For the text-containing cell, return its midpoint in (X, Y) coordinate format. 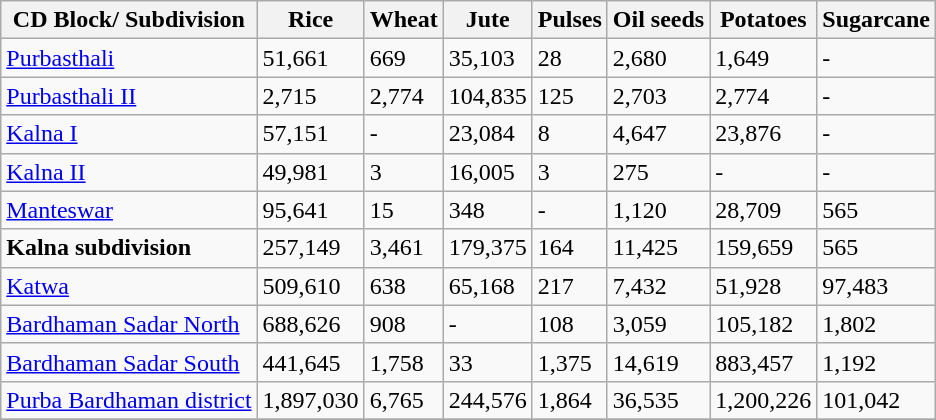
49,981 (310, 172)
36,535 (658, 400)
Bardhaman Sadar South (129, 362)
CD Block/ Subdivision (129, 20)
1,802 (876, 324)
57,151 (310, 134)
883,457 (764, 362)
244,576 (488, 400)
908 (404, 324)
164 (570, 248)
4,647 (658, 134)
28 (570, 58)
179,375 (488, 248)
669 (404, 58)
Purba Bardhaman district (129, 400)
104,835 (488, 96)
1,120 (658, 210)
441,645 (310, 362)
Kalna subdivision (129, 248)
8 (570, 134)
Rice (310, 20)
Purbasthali II (129, 96)
1,649 (764, 58)
1,758 (404, 362)
Kalna II (129, 172)
Kalna I (129, 134)
348 (488, 210)
51,928 (764, 286)
217 (570, 286)
7,432 (658, 286)
257,149 (310, 248)
2,703 (658, 96)
Pulses (570, 20)
108 (570, 324)
3,059 (658, 324)
125 (570, 96)
2,680 (658, 58)
Katwa (129, 286)
28,709 (764, 210)
2,715 (310, 96)
3,461 (404, 248)
65,168 (488, 286)
159,659 (764, 248)
Wheat (404, 20)
275 (658, 172)
Bardhaman Sadar North (129, 324)
Purbasthali (129, 58)
Jute (488, 20)
509,610 (310, 286)
35,103 (488, 58)
1,864 (570, 400)
Potatoes (764, 20)
6,765 (404, 400)
688,626 (310, 324)
33 (488, 362)
Manteswar (129, 210)
1,200,226 (764, 400)
1,192 (876, 362)
105,182 (764, 324)
15 (404, 210)
51,661 (310, 58)
1,375 (570, 362)
11,425 (658, 248)
1,897,030 (310, 400)
23,876 (764, 134)
Sugarcane (876, 20)
23,084 (488, 134)
101,042 (876, 400)
97,483 (876, 286)
638 (404, 286)
14,619 (658, 362)
16,005 (488, 172)
95,641 (310, 210)
Oil seeds (658, 20)
